Capture the cell that displays the provided text and extract its (X, Y) central coordinate. 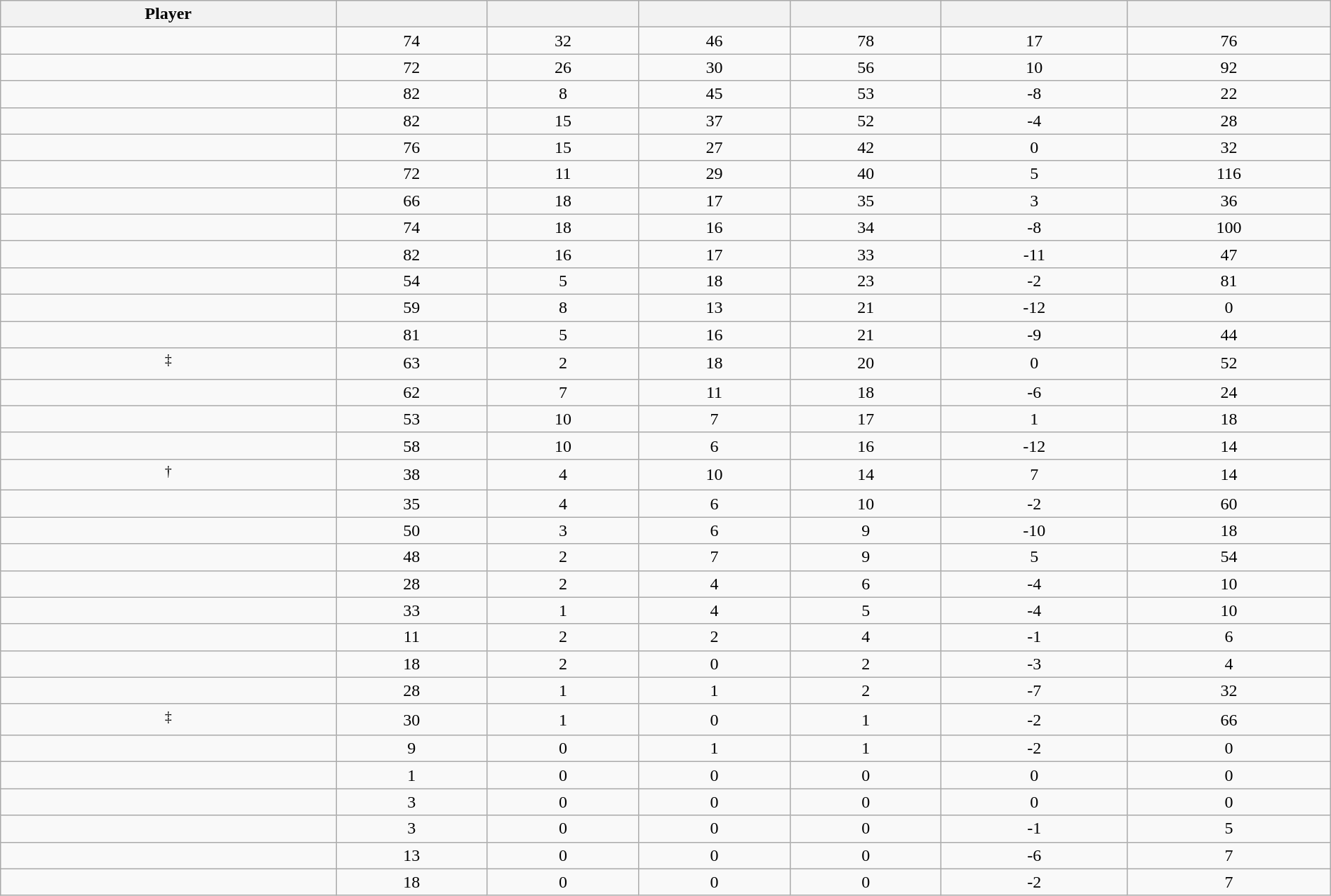
29 (715, 174)
59 (412, 307)
22 (1229, 94)
34 (866, 227)
24 (1229, 392)
48 (412, 557)
40 (866, 174)
100 (1229, 227)
45 (715, 94)
63 (412, 363)
56 (866, 67)
46 (715, 41)
20 (866, 363)
42 (866, 147)
-11 (1035, 254)
60 (1229, 504)
50 (412, 530)
92 (1229, 67)
-3 (1035, 664)
78 (866, 41)
-9 (1035, 335)
38 (412, 474)
† (168, 474)
27 (715, 147)
-10 (1035, 530)
37 (715, 121)
62 (412, 392)
44 (1229, 335)
116 (1229, 174)
36 (1229, 201)
-7 (1035, 690)
26 (563, 67)
Player (168, 14)
23 (866, 281)
47 (1229, 254)
58 (412, 446)
